Determine the (x, y) coordinate at the center of the cell enclosing the given text.  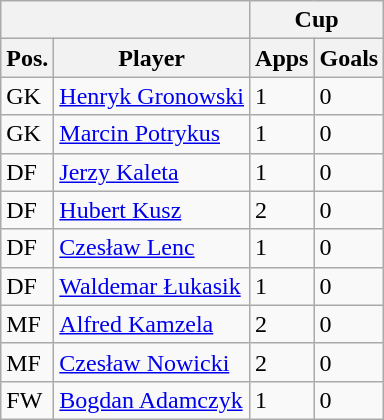
Player (152, 58)
Jerzy Kaleta (152, 172)
Pos. (28, 58)
Waldemar Łukasik (152, 286)
Henryk Gronowski (152, 96)
Goals (349, 58)
Marcin Potrykus (152, 134)
Cup (317, 20)
Alfred Kamzela (152, 324)
Apps (282, 58)
Hubert Kusz (152, 210)
Bogdan Adamczyk (152, 400)
Czesław Lenc (152, 248)
FW (28, 400)
Czesław Nowicki (152, 362)
